Return [x, y] of the center of cell containing provided text 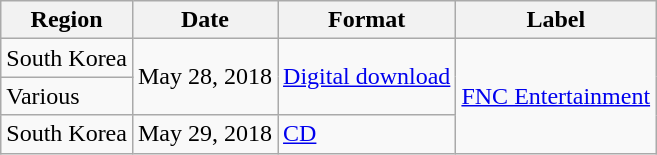
May 29, 2018 [204, 134]
Date [204, 20]
FNC Entertainment [556, 96]
May 28, 2018 [204, 77]
Various [67, 96]
Region [67, 20]
CD [367, 134]
Digital download [367, 77]
Format [367, 20]
Label [556, 20]
